Determine the [x, y] coordinate at the center of the cell enclosing the given text.  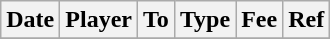
Ref [306, 20]
Fee [260, 20]
To [156, 20]
Date [30, 20]
Type [204, 20]
Player [99, 20]
